Capture the cell that displays the provided text and extract its [x, y] central coordinate. 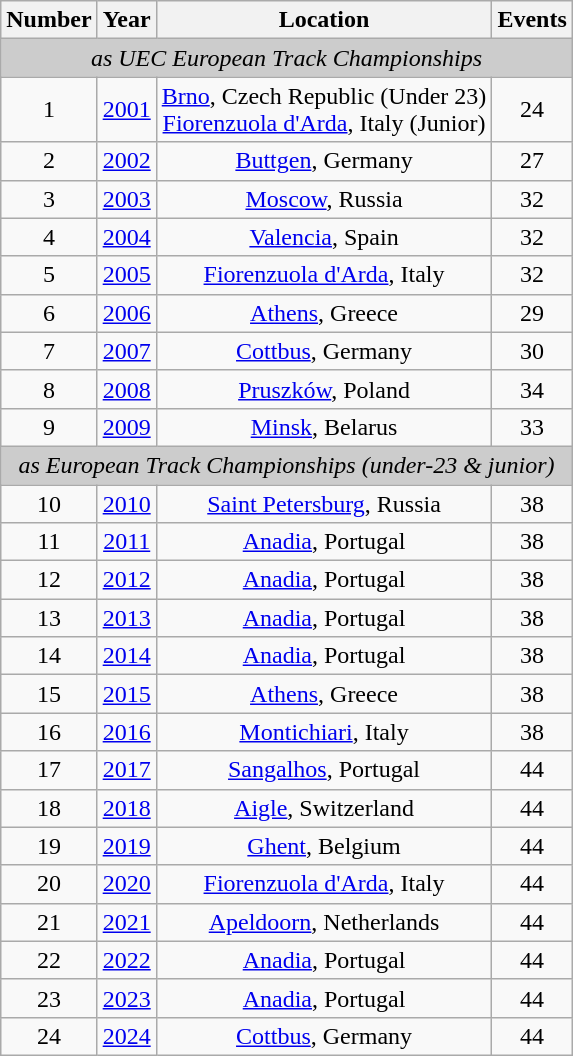
Apeldoorn, Netherlands [324, 922]
2007 [126, 351]
20 [49, 884]
Ghent, Belgium [324, 846]
Brno, Czech Republic (Under 23)Fiorenzuola d'Arda, Italy (Junior) [324, 110]
Buttgen, Germany [324, 161]
2014 [126, 656]
7 [49, 351]
2010 [126, 503]
Aigle, Switzerland [324, 808]
16 [49, 732]
2022 [126, 960]
9 [49, 427]
21 [49, 922]
Montichiari, Italy [324, 732]
2021 [126, 922]
2006 [126, 313]
2019 [126, 846]
15 [49, 694]
27 [532, 161]
4 [49, 237]
12 [49, 580]
2004 [126, 237]
13 [49, 618]
29 [532, 313]
as UEC European Track Championships [287, 58]
Year [126, 20]
2012 [126, 580]
19 [49, 846]
2008 [126, 389]
Pruszków, Poland [324, 389]
22 [49, 960]
10 [49, 503]
11 [49, 542]
Valencia, Spain [324, 237]
2013 [126, 618]
2018 [126, 808]
Number [49, 20]
2016 [126, 732]
2001 [126, 110]
1 [49, 110]
6 [49, 313]
8 [49, 389]
2003 [126, 199]
17 [49, 770]
2020 [126, 884]
Moscow, Russia [324, 199]
3 [49, 199]
2011 [126, 542]
Saint Petersburg, Russia [324, 503]
34 [532, 389]
Minsk, Belarus [324, 427]
30 [532, 351]
14 [49, 656]
2024 [126, 1036]
18 [49, 808]
as European Track Championships (under-23 & junior) [287, 465]
2 [49, 161]
Sangalhos, Portugal [324, 770]
33 [532, 427]
2017 [126, 770]
2005 [126, 275]
23 [49, 998]
2002 [126, 161]
Events [532, 20]
Location [324, 20]
5 [49, 275]
2023 [126, 998]
2015 [126, 694]
2009 [126, 427]
